Capture the cell that displays the provided text and extract its (x, y) central coordinate. 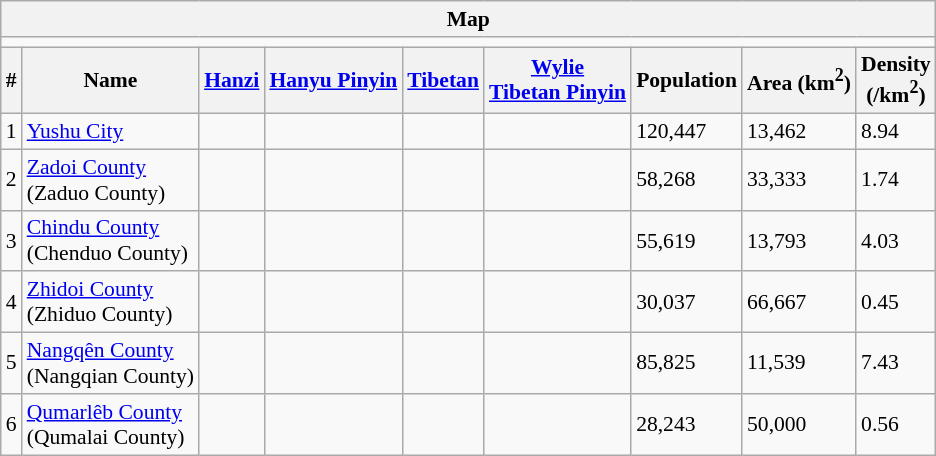
120,447 (686, 132)
55,619 (686, 240)
7.43 (896, 364)
58,268 (686, 180)
WylieTibetan Pinyin (558, 80)
Hanyu Pinyin (333, 80)
Name (110, 80)
Hanzi (232, 80)
50,000 (799, 424)
Chindu County(Chenduo County) (110, 240)
0.56 (896, 424)
3 (12, 240)
85,825 (686, 364)
13,793 (799, 240)
6 (12, 424)
Area (km2) (799, 80)
# (12, 80)
1.74 (896, 180)
Tibetan (443, 80)
0.45 (896, 302)
28,243 (686, 424)
8.94 (896, 132)
5 (12, 364)
13,462 (799, 132)
Yushu City (110, 132)
Nangqên County(Nangqian County) (110, 364)
2 (12, 180)
4.03 (896, 240)
Zhidoi County(Zhiduo County) (110, 302)
1 (12, 132)
Qumarlêb County(Qumalai County) (110, 424)
Density(/km2) (896, 80)
33,333 (799, 180)
66,667 (799, 302)
Population (686, 80)
30,037 (686, 302)
Zadoi County(Zaduo County) (110, 180)
11,539 (799, 364)
Map (468, 19)
4 (12, 302)
